Locate the cell with the specified text and output its [x, y] center coordinate. 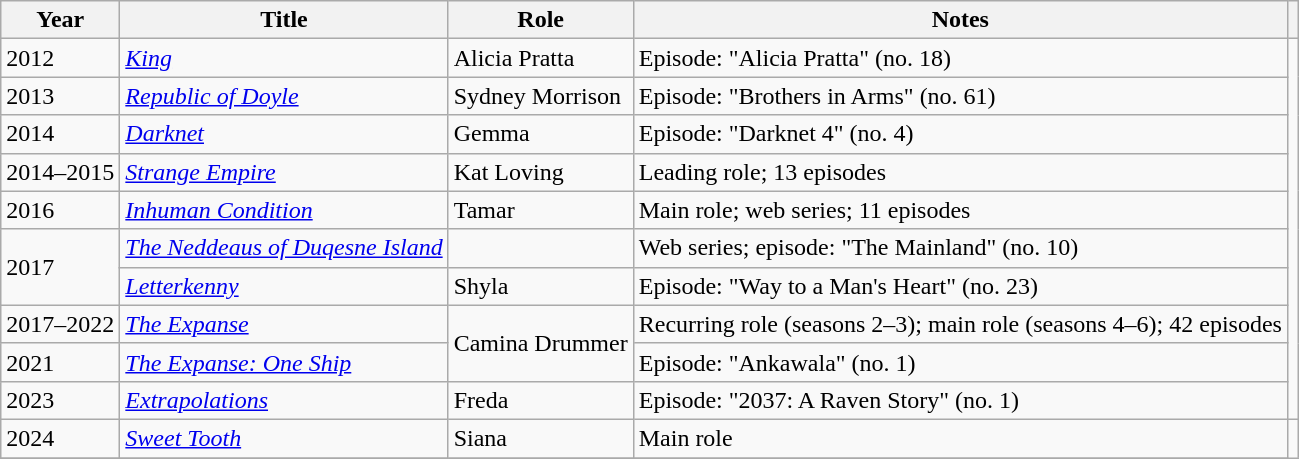
Web series; episode: "The Mainland" (no. 10) [960, 248]
2021 [60, 362]
Shyla [540, 286]
2023 [60, 400]
Episode: "Way to a Man's Heart" (no. 23) [960, 286]
Inhuman Condition [284, 210]
Episode: "Brothers in Arms" (no. 61) [960, 96]
Sydney Morrison [540, 96]
Freda [540, 400]
Tamar [540, 210]
2016 [60, 210]
Leading role; 13 episodes [960, 172]
Gemma [540, 134]
Alicia Pratta [540, 58]
Darknet [284, 134]
2017–2022 [60, 324]
Episode: "Alicia Pratta" (no. 18) [960, 58]
Role [540, 20]
Recurring role (seasons 2–3); main role (seasons 4–6); 42 episodes [960, 324]
Sweet Tooth [284, 438]
The Expanse [284, 324]
Siana [540, 438]
Episode: "Ankawala" (no. 1) [960, 362]
Extrapolations [284, 400]
The Neddeaus of Duqesne Island [284, 248]
Episode: "Darknet 4" (no. 4) [960, 134]
Letterkenny [284, 286]
Strange Empire [284, 172]
Main role [960, 438]
Kat Loving [540, 172]
2014 [60, 134]
Episode: "2037: A Raven Story" (no. 1) [960, 400]
Notes [960, 20]
2012 [60, 58]
King [284, 58]
Republic of Doyle [284, 96]
Year [60, 20]
2013 [60, 96]
2014–2015 [60, 172]
Title [284, 20]
Camina Drummer [540, 343]
The Expanse: One Ship [284, 362]
Main role; web series; 11 episodes [960, 210]
2017 [60, 267]
2024 [60, 438]
